Detect which cell encompasses the target text, then output its [X, Y] center coordinate. 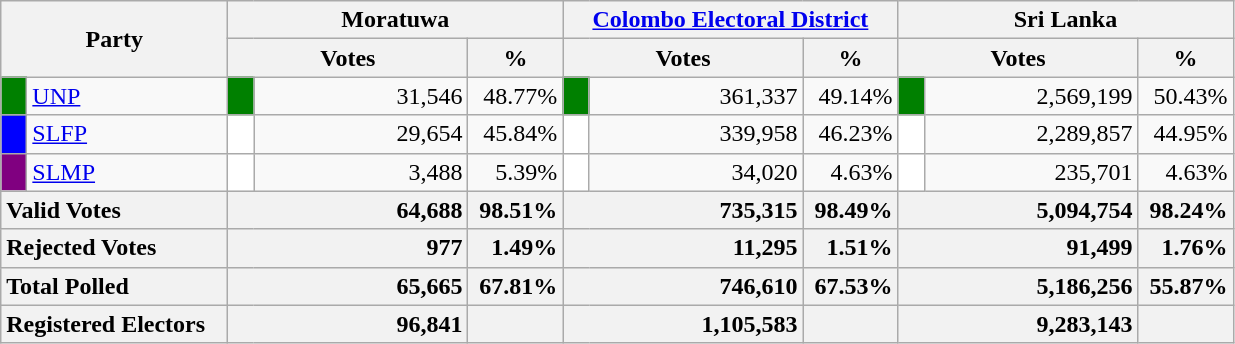
746,610 [683, 286]
339,958 [696, 134]
50.43% [1186, 96]
Rejected Votes [114, 248]
1.76% [1186, 248]
64,688 [348, 210]
45.84% [516, 134]
1.49% [516, 248]
44.95% [1186, 134]
361,337 [696, 96]
735,315 [683, 210]
977 [348, 248]
1.51% [850, 248]
48.77% [516, 96]
34,020 [696, 172]
98.51% [516, 210]
65,665 [348, 286]
2,569,199 [1031, 96]
98.49% [850, 210]
Sri Lanka [1066, 20]
46.23% [850, 134]
Colombo Electoral District [730, 20]
9,283,143 [1018, 324]
5,186,256 [1018, 286]
SLMP [128, 172]
31,546 [361, 96]
96,841 [348, 324]
Moratuwa [396, 20]
91,499 [1018, 248]
SLFP [128, 134]
67.81% [516, 286]
3,488 [361, 172]
5,094,754 [1018, 210]
55.87% [1186, 286]
Registered Electors [114, 324]
29,654 [361, 134]
2,289,857 [1031, 134]
235,701 [1031, 172]
11,295 [683, 248]
Total Polled [114, 286]
5.39% [516, 172]
1,105,583 [683, 324]
67.53% [850, 286]
Valid Votes [114, 210]
98.24% [1186, 210]
UNP [128, 96]
Party [114, 39]
49.14% [850, 96]
